Search for the cell housing the specified text and yield its [X, Y] center coordinate. 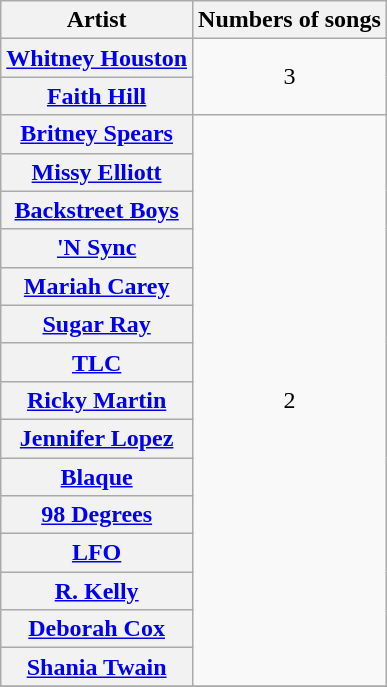
Missy Elliott [97, 172]
Britney Spears [97, 134]
Blaque [97, 477]
Deborah Cox [97, 629]
R. Kelly [97, 591]
Artist [97, 20]
Whitney Houston [97, 58]
Backstreet Boys [97, 210]
Sugar Ray [97, 324]
2 [290, 400]
3 [290, 77]
LFO [97, 553]
Mariah Carey [97, 286]
98 Degrees [97, 515]
Jennifer Lopez [97, 438]
Shania Twain [97, 667]
Ricky Martin [97, 400]
Numbers of songs [290, 20]
Faith Hill [97, 96]
TLC [97, 362]
'N Sync [97, 248]
